Return the [x, y] coordinate for the center point of the cell that contains the specified text.  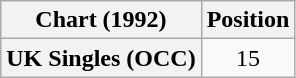
UK Singles (OCC) [101, 58]
Position [248, 20]
Chart (1992) [101, 20]
15 [248, 58]
